Scan for the cell matching the given text and deliver its [x, y] coordinate at center. 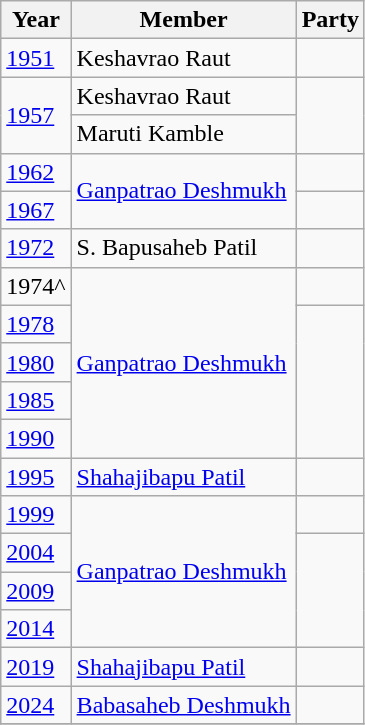
Year [36, 20]
1990 [36, 438]
1957 [36, 115]
Babasaheb Deshmukh [184, 705]
2014 [36, 629]
2019 [36, 667]
Member [184, 20]
1974^ [36, 286]
1985 [36, 400]
2004 [36, 553]
1999 [36, 515]
1972 [36, 248]
2024 [36, 705]
2009 [36, 591]
S. Bapusaheb Patil [184, 248]
1962 [36, 172]
1980 [36, 362]
1967 [36, 210]
Maruti Kamble [184, 134]
1978 [36, 324]
1995 [36, 477]
Party [330, 20]
1951 [36, 58]
